Return (x, y) of the center of cell containing provided text 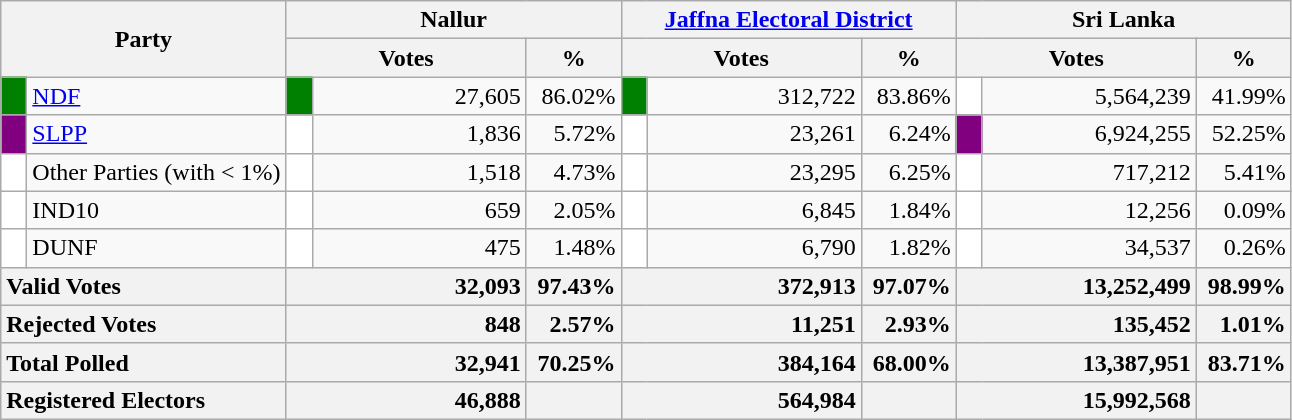
2.93% (908, 324)
83.71% (1244, 362)
97.07% (908, 286)
0.26% (1244, 248)
5.41% (1244, 172)
717,212 (1089, 172)
Sri Lanka (1124, 20)
475 (419, 248)
5,564,239 (1089, 96)
97.43% (574, 286)
6,790 (754, 248)
564,984 (741, 400)
384,164 (741, 362)
1,836 (419, 134)
41.99% (1244, 96)
34,537 (1089, 248)
1.01% (1244, 324)
135,452 (1076, 324)
5.72% (574, 134)
2.05% (574, 210)
13,252,499 (1076, 286)
52.25% (1244, 134)
6,845 (754, 210)
Total Polled (144, 362)
659 (419, 210)
1.84% (908, 210)
SLPP (156, 134)
1.82% (908, 248)
4.73% (574, 172)
372,913 (741, 286)
312,722 (754, 96)
NDF (156, 96)
1.48% (574, 248)
46,888 (406, 400)
6.25% (908, 172)
86.02% (574, 96)
27,605 (419, 96)
848 (406, 324)
2.57% (574, 324)
12,256 (1089, 210)
Valid Votes (144, 286)
23,295 (754, 172)
83.86% (908, 96)
Rejected Votes (144, 324)
Registered Electors (144, 400)
98.99% (1244, 286)
13,387,951 (1076, 362)
0.09% (1244, 210)
6.24% (908, 134)
Jaffna Electoral District (788, 20)
23,261 (754, 134)
DUNF (156, 248)
32,093 (406, 286)
68.00% (908, 362)
70.25% (574, 362)
Party (144, 39)
11,251 (741, 324)
15,992,568 (1076, 400)
Nallur (454, 20)
6,924,255 (1089, 134)
1,518 (419, 172)
Other Parties (with < 1%) (156, 172)
32,941 (406, 362)
IND10 (156, 210)
